Output the [x, y] coordinate of the center of the cell containing the given text.  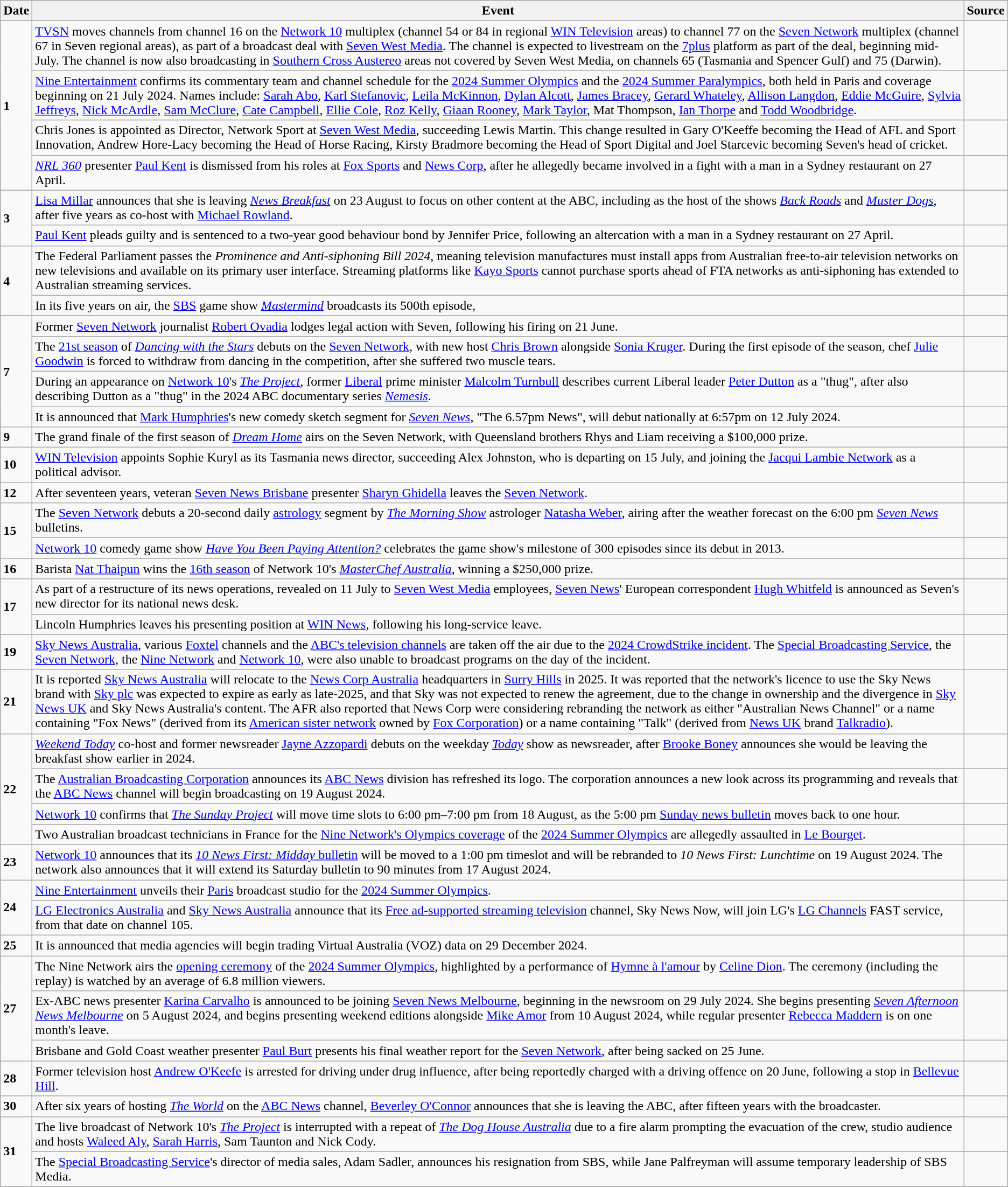
4 [16, 281]
28 [16, 1078]
23 [16, 862]
It is announced that media agencies will begin trading Virtual Australia (VOZ) data on 29 December 2024. [498, 946]
31 [16, 1151]
24 [16, 908]
The grand finale of the first season of Dream Home airs on the Seven Network, with Queensland brothers Rhys and Liam receiving a $100,000 prize. [498, 437]
In its five years on air, the SBS game show Mastermind broadcasts its 500th episode, [498, 305]
21 [16, 701]
Former Seven Network journalist Robert Ovadia lodges legal action with Seven, following his firing on 21 June. [498, 326]
Network 10 comedy game show Have You Been Paying Attention? celebrates the game show's milestone of 300 episodes since its debut in 2013. [498, 548]
22 [16, 789]
Source [985, 11]
7 [16, 371]
10 [16, 465]
Brisbane and Gold Coast weather presenter Paul Burt presents his final weather report for the Seven Network, after being sacked on 25 June. [498, 1051]
16 [16, 569]
30 [16, 1106]
19 [16, 652]
1 [16, 106]
Lincoln Humphries leaves his presenting position at WIN News, following his long-service leave. [498, 624]
9 [16, 437]
Nine Entertainment unveils their Paris broadcast studio for the 2024 Summer Olympics. [498, 890]
12 [16, 493]
15 [16, 531]
Event [498, 11]
It is announced that Mark Humphries's new comedy sketch segment for Seven News, "The 6.57pm News", will debut nationally at 6:57pm on 12 July 2024. [498, 416]
27 [16, 1008]
3 [16, 218]
After seventeen years, veteran Seven News Brisbane presenter Sharyn Ghidella leaves the Seven Network. [498, 493]
Date [16, 11]
17 [16, 606]
25 [16, 946]
Barista Nat Thaipun wins the 16th season of Network 10's MasterChef Australia, winning a $250,000 prize. [498, 569]
